Extract the [X, Y] coordinate from the center of the cell holding the provided text.  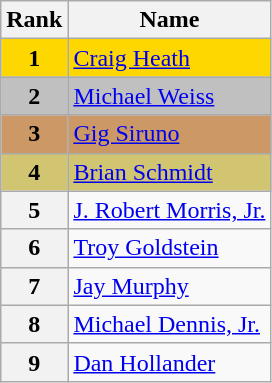
Michael Dennis, Jr. [170, 324]
Rank [34, 20]
Craig Heath [170, 58]
8 [34, 324]
9 [34, 362]
4 [34, 172]
Troy Goldstein [170, 248]
2 [34, 96]
1 [34, 58]
Dan Hollander [170, 362]
J. Robert Morris, Jr. [170, 210]
Brian Schmidt [170, 172]
Michael Weiss [170, 96]
5 [34, 210]
Jay Murphy [170, 286]
Name [170, 20]
3 [34, 134]
6 [34, 248]
7 [34, 286]
Gig Siruno [170, 134]
